Detect which cell encompasses the target text, then output its [X, Y] center coordinate. 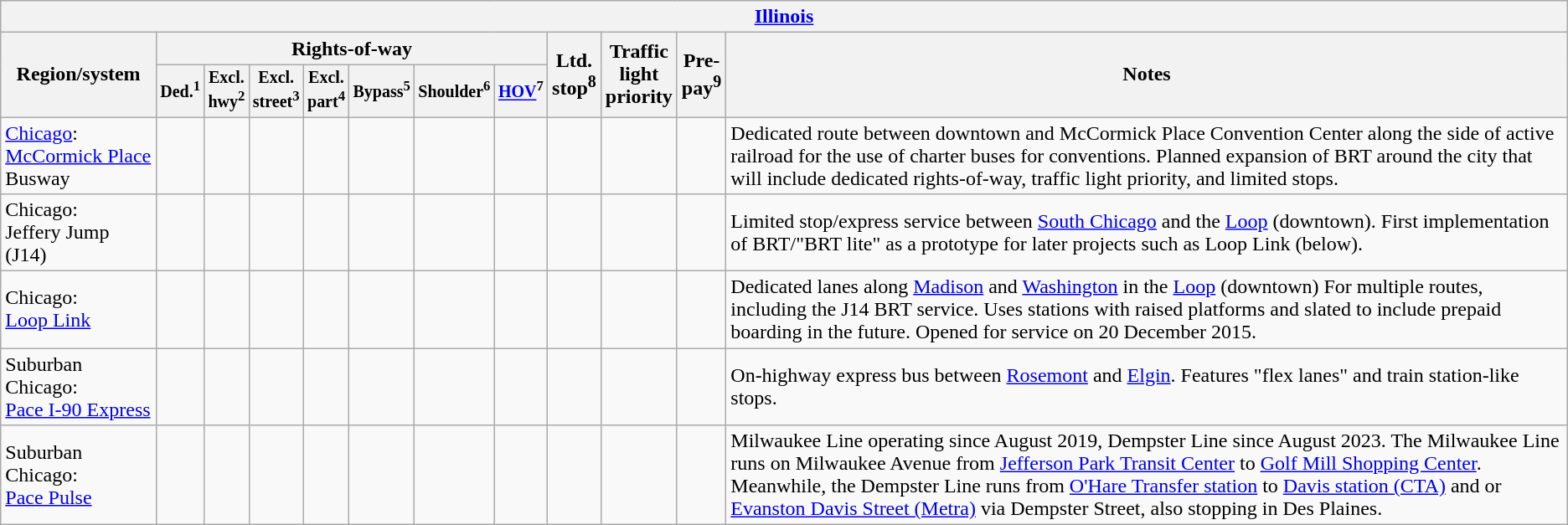
Bypass5 [382, 90]
Suburban Chicago:Pace Pulse [79, 476]
Region/system [79, 75]
Excl.hwy2 [226, 90]
Chicago: McCormick Place Busway [79, 156]
Chicago: Jeffery Jump (J14) [79, 233]
Chicago: Loop Link [79, 310]
Rights-of-way [352, 49]
Notes [1147, 75]
Trafficlightpriority [638, 75]
HOV7 [521, 90]
Ded.1 [179, 90]
Ltd.stop8 [575, 75]
Pre-pay9 [701, 75]
Illinois [784, 17]
On-highway express bus between Rosemont and Elgin. Features "flex lanes" and train station-like stops. [1147, 387]
Excl.part4 [326, 90]
Excl.street3 [276, 90]
Suburban Chicago:Pace I-90 Express [79, 387]
Shoulder6 [455, 90]
